From the cell containing the given text, extract its center point as [x, y] coordinate. 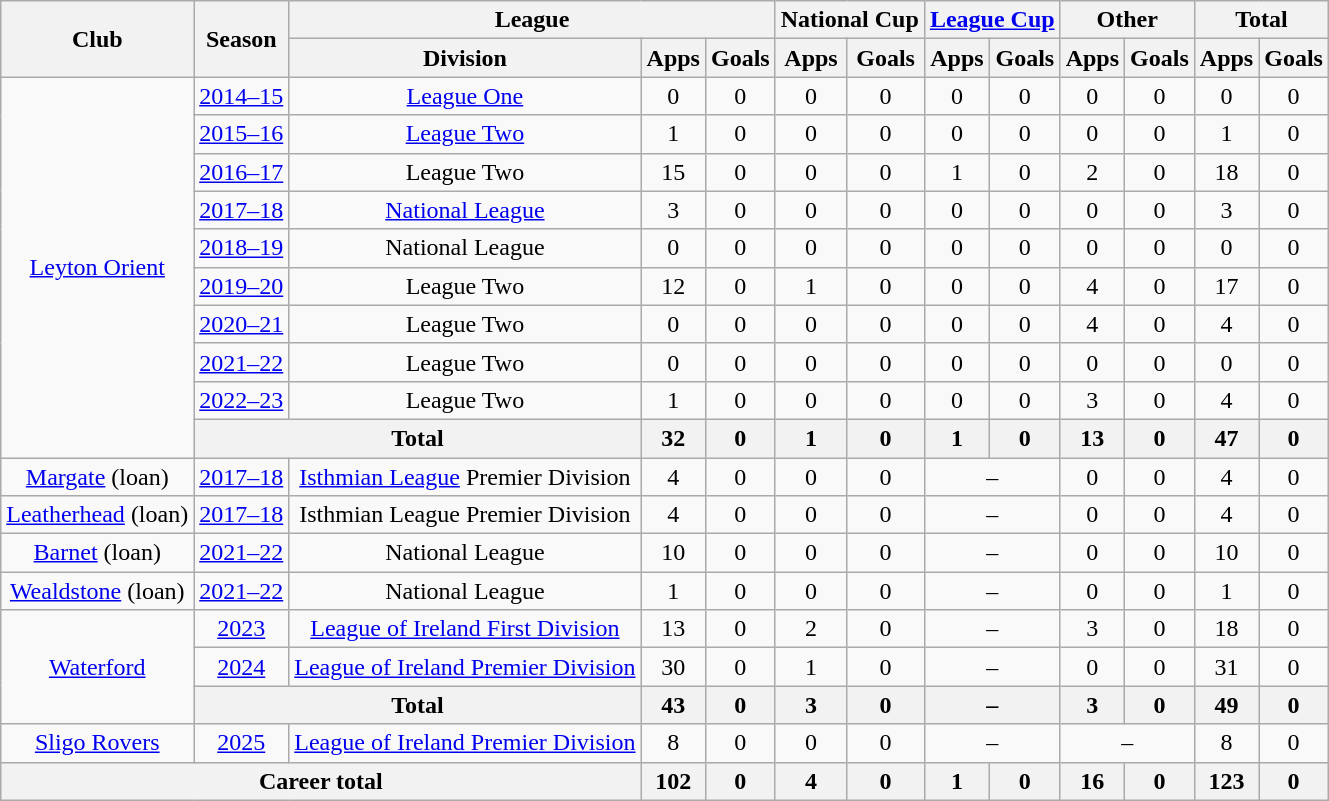
Career total [321, 781]
Leatherhead (loan) [98, 515]
National Cup [850, 20]
2016–17 [242, 172]
2019–20 [242, 286]
Other [1127, 20]
2015–16 [242, 134]
Club [98, 39]
League One [465, 96]
Wealdstone (loan) [98, 591]
League [532, 20]
2020–21 [242, 324]
17 [1226, 286]
32 [673, 438]
102 [673, 781]
47 [1226, 438]
2022–23 [242, 400]
31 [1226, 667]
2023 [242, 629]
Sligo Rovers [98, 743]
Season [242, 39]
Barnet (loan) [98, 553]
2018–19 [242, 248]
League of Ireland First Division [465, 629]
123 [1226, 781]
Division [465, 58]
2014–15 [242, 96]
43 [673, 705]
2025 [242, 743]
Margate (loan) [98, 477]
League Cup [992, 20]
49 [1226, 705]
30 [673, 667]
2024 [242, 667]
12 [673, 286]
16 [1092, 781]
Leyton Orient [98, 268]
15 [673, 172]
Waterford [98, 667]
